Identify which cell holds the provided text, then report its (x, y) central coordinate. 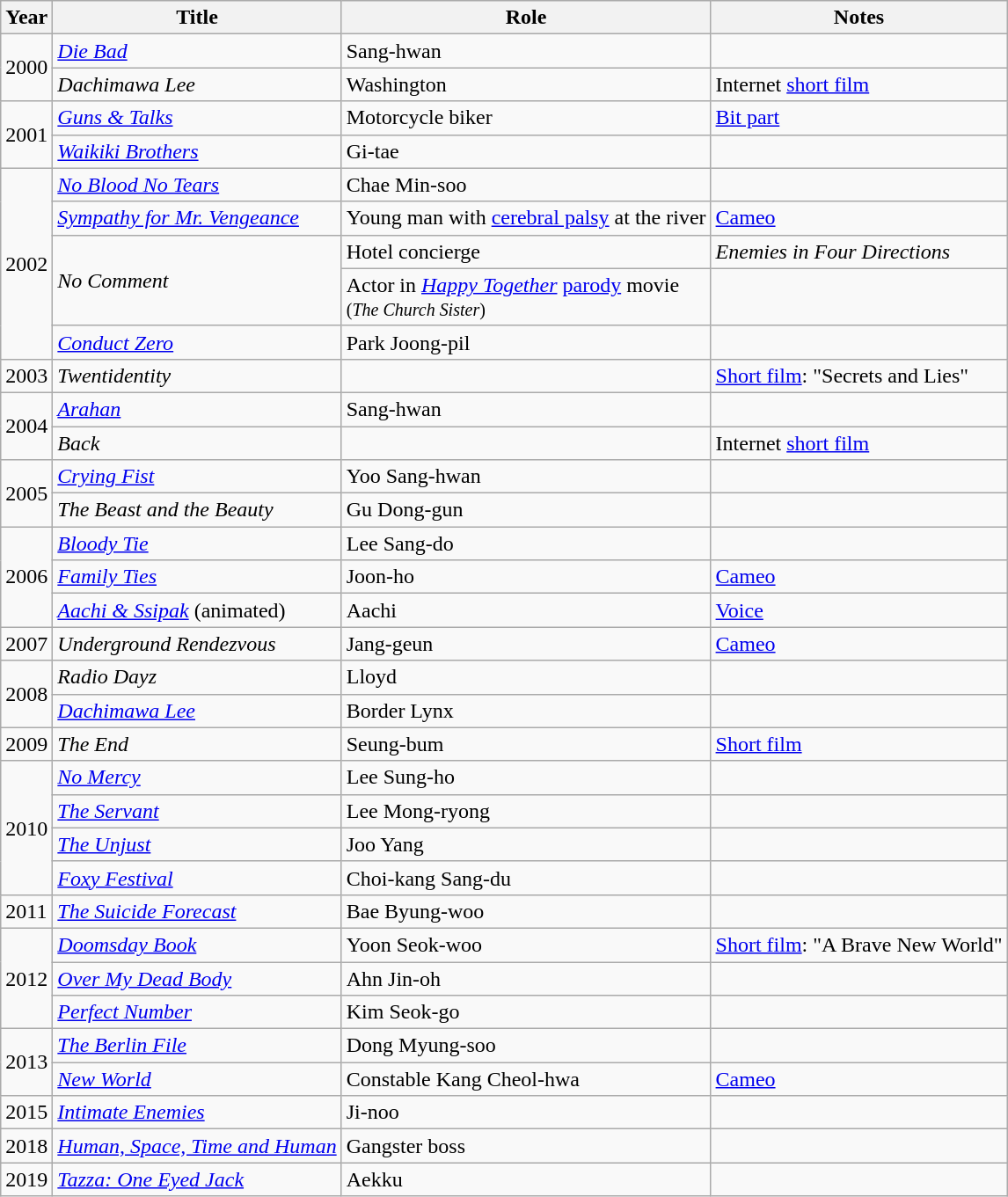
Twentidentity (197, 376)
Voice (858, 610)
Young man with cerebral palsy at the river (526, 218)
2006 (26, 577)
Sympathy for Mr. Vengeance (197, 218)
The Suicide Forecast (197, 911)
Crying Fist (197, 477)
Title (197, 18)
Park Joong-pil (526, 342)
2002 (26, 264)
Family Ties (197, 577)
2000 (26, 68)
2005 (26, 493)
Notes (858, 18)
Joon-ho (526, 577)
Enemies in Four Directions (858, 252)
New World (197, 1079)
Dong Myung-soo (526, 1046)
2004 (26, 426)
Year (26, 18)
2010 (26, 828)
2012 (26, 978)
2019 (26, 1179)
Perfect Number (197, 1012)
Joo Yang (526, 844)
Actor in Happy Together parody movie(The Church Sister) (526, 297)
Ahn Jin-oh (526, 979)
2007 (26, 644)
No Mercy (197, 777)
Underground Rendezvous (197, 644)
Aachi (526, 610)
2003 (26, 376)
Ji-noo (526, 1113)
The End (197, 744)
No Comment (197, 280)
No Blood No Tears (197, 185)
Yoon Seok-woo (526, 945)
Waikiki Brothers (197, 151)
2015 (26, 1113)
Yoo Sang-hwan (526, 477)
Doomsday Book (197, 945)
Lee Sung-ho (526, 777)
2009 (26, 744)
Choi-kang Sang-du (526, 878)
Aachi & Ssipak (animated) (197, 610)
Human, Space, Time and Human (197, 1146)
Gu Dong-gun (526, 510)
Tazza: One Eyed Jack (197, 1179)
Aekku (526, 1179)
Guns & Talks (197, 118)
Bae Byung-woo (526, 911)
Intimate Enemies (197, 1113)
Foxy Festival (197, 878)
Bloody Tie (197, 544)
Kim Seok-go (526, 1012)
Seung-bum (526, 744)
Constable Kang Cheol-hwa (526, 1079)
Conduct Zero (197, 342)
2018 (26, 1146)
Arahan (197, 409)
Jang-geun (526, 644)
Short film: "Secrets and Lies" (858, 376)
Over My Dead Body (197, 979)
Motorcycle biker (526, 118)
Lee Sang-do (526, 544)
Chae Min-soo (526, 185)
Short film (858, 744)
Gi-tae (526, 151)
Gangster boss (526, 1146)
The Berlin File (197, 1046)
2013 (26, 1062)
Die Bad (197, 51)
Back (197, 442)
The Unjust (197, 844)
Lee Mong-ryong (526, 811)
Hotel concierge (526, 252)
The Beast and the Beauty (197, 510)
Border Lynx (526, 711)
Bit part (858, 118)
The Servant (197, 811)
Washington (526, 84)
2008 (26, 694)
Role (526, 18)
Short film: "A Brave New World" (858, 945)
2011 (26, 911)
Radio Dayz (197, 677)
Lloyd (526, 677)
2001 (26, 135)
